Identify which cell holds the provided text, then report its [x, y] central coordinate. 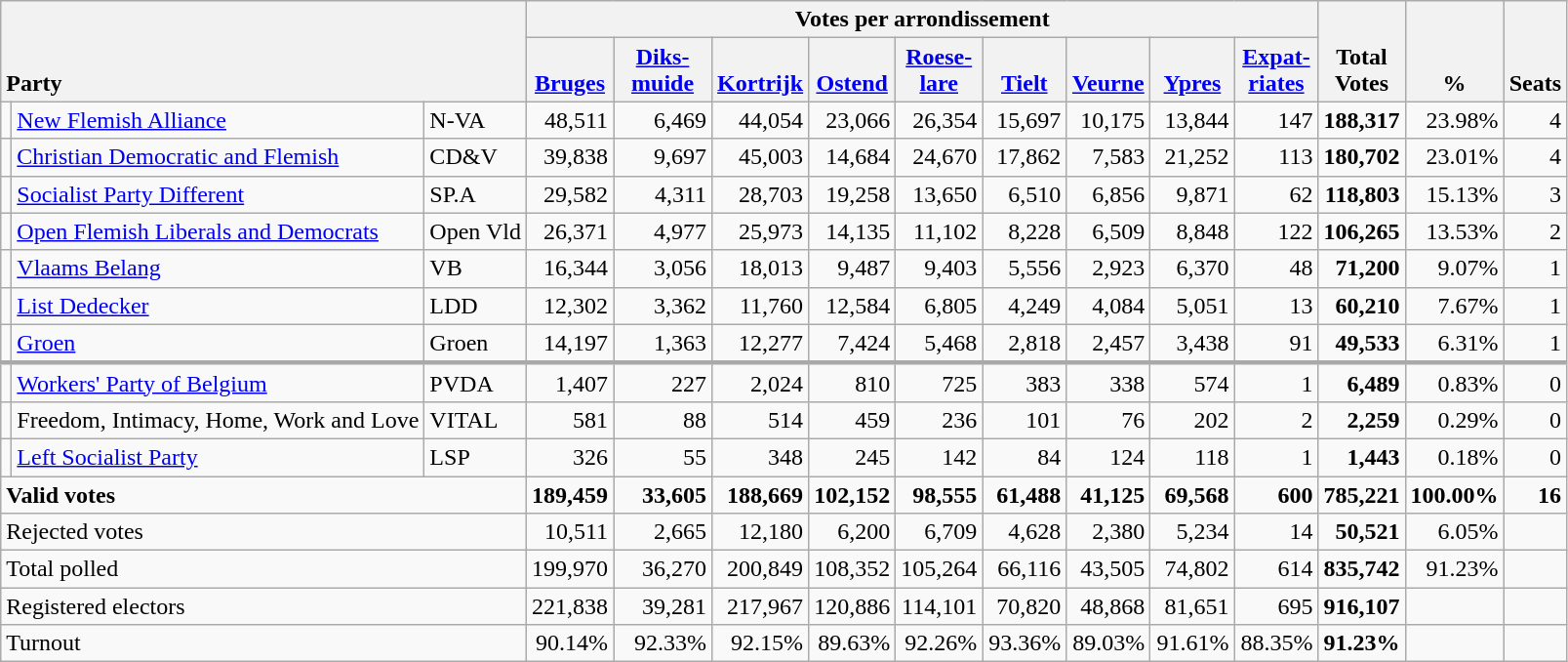
16,344 [570, 269]
13.53% [1454, 231]
Socialist Party Different [219, 194]
147 [1276, 120]
2,024 [761, 383]
2,818 [1025, 344]
338 [1108, 383]
15.13% [1454, 194]
98,555 [939, 495]
725 [939, 383]
92.33% [663, 643]
6,489 [1362, 383]
13 [1276, 306]
88.35% [1276, 643]
45,003 [761, 157]
84 [1025, 457]
Expat- riates [1276, 70]
9,403 [939, 269]
Freedom, Intimacy, Home, Work and Love [219, 420]
6.05% [1454, 532]
514 [761, 420]
6,709 [939, 532]
LSP [476, 457]
4,628 [1025, 532]
88 [663, 420]
70,820 [1025, 606]
48,511 [570, 120]
221,838 [570, 606]
Bruges [570, 70]
91.61% [1192, 643]
5,468 [939, 344]
188,317 [1362, 120]
6,805 [939, 306]
14,197 [570, 344]
3,362 [663, 306]
245 [853, 457]
6,200 [853, 532]
1,407 [570, 383]
4,977 [663, 231]
VITAL [476, 420]
6,370 [1192, 269]
810 [853, 383]
142 [939, 457]
5,051 [1192, 306]
9.07% [1454, 269]
3 [1535, 194]
18,013 [761, 269]
100.00% [1454, 495]
28,703 [761, 194]
5,556 [1025, 269]
Open Vld [476, 231]
92.15% [761, 643]
200,849 [761, 569]
5,234 [1192, 532]
10,511 [570, 532]
91 [1276, 344]
% [1454, 51]
Ostend [853, 70]
0.29% [1454, 420]
N-VA [476, 120]
102,152 [853, 495]
120,886 [853, 606]
19,258 [853, 194]
105,264 [939, 569]
43,505 [1108, 569]
7,424 [853, 344]
10,175 [1108, 120]
614 [1276, 569]
71,200 [1362, 269]
106,265 [1362, 231]
76 [1108, 420]
2,665 [663, 532]
3,056 [663, 269]
4,311 [663, 194]
74,802 [1192, 569]
92.26% [939, 643]
81,651 [1192, 606]
4,084 [1108, 306]
New Flemish Alliance [219, 120]
118 [1192, 457]
7,583 [1108, 157]
25,973 [761, 231]
Workers' Party of Belgium [219, 383]
93.36% [1025, 643]
574 [1192, 383]
90.14% [570, 643]
13,844 [1192, 120]
Veurne [1108, 70]
41,125 [1108, 495]
CD&V [476, 157]
0.18% [1454, 457]
180,702 [1362, 157]
581 [570, 420]
3,438 [1192, 344]
Open Flemish Liberals and Democrats [219, 231]
199,970 [570, 569]
12,584 [853, 306]
List Dedecker [219, 306]
Left Socialist Party [219, 457]
118,803 [1362, 194]
LDD [476, 306]
2,923 [1108, 269]
62 [1276, 194]
13,650 [939, 194]
12,302 [570, 306]
Total polled [263, 569]
6,856 [1108, 194]
600 [1276, 495]
6.31% [1454, 344]
48,868 [1108, 606]
101 [1025, 420]
122 [1276, 231]
2,380 [1108, 532]
14,135 [853, 231]
24,670 [939, 157]
Ypres [1192, 70]
108,352 [853, 569]
202 [1192, 420]
17,862 [1025, 157]
348 [761, 457]
26,354 [939, 120]
69,568 [1192, 495]
Registered electors [263, 606]
11,760 [761, 306]
23,066 [853, 120]
Party [263, 51]
14 [1276, 532]
60,210 [1362, 306]
Votes per arrondissement [922, 20]
236 [939, 420]
48 [1276, 269]
21,252 [1192, 157]
39,281 [663, 606]
8,228 [1025, 231]
Valid votes [263, 495]
50,521 [1362, 532]
Roese- lare [939, 70]
835,742 [1362, 569]
29,582 [570, 194]
Tielt [1025, 70]
383 [1025, 383]
189,459 [570, 495]
124 [1108, 457]
459 [853, 420]
113 [1276, 157]
23.98% [1454, 120]
14,684 [853, 157]
VB [476, 269]
326 [570, 457]
26,371 [570, 231]
695 [1276, 606]
66,116 [1025, 569]
916,107 [1362, 606]
Kortrijk [761, 70]
12,180 [761, 532]
2,457 [1108, 344]
Total Votes [1362, 51]
49,533 [1362, 344]
227 [663, 383]
89.63% [853, 643]
44,054 [761, 120]
23.01% [1454, 157]
Christian Democratic and Flemish [219, 157]
2,259 [1362, 420]
55 [663, 457]
36,270 [663, 569]
114,101 [939, 606]
1,443 [1362, 457]
9,697 [663, 157]
6,509 [1108, 231]
61,488 [1025, 495]
188,669 [761, 495]
785,221 [1362, 495]
4,249 [1025, 306]
89.03% [1108, 643]
6,469 [663, 120]
Vlaams Belang [219, 269]
39,838 [570, 157]
33,605 [663, 495]
9,871 [1192, 194]
1,363 [663, 344]
6,510 [1025, 194]
Turnout [263, 643]
PVDA [476, 383]
15,697 [1025, 120]
9,487 [853, 269]
8,848 [1192, 231]
Seats [1535, 51]
0.83% [1454, 383]
Diks- muide [663, 70]
11,102 [939, 231]
12,277 [761, 344]
7.67% [1454, 306]
16 [1535, 495]
217,967 [761, 606]
SP.A [476, 194]
Rejected votes [263, 532]
